Output the [X, Y] coordinate of the center of the cell containing the given text.  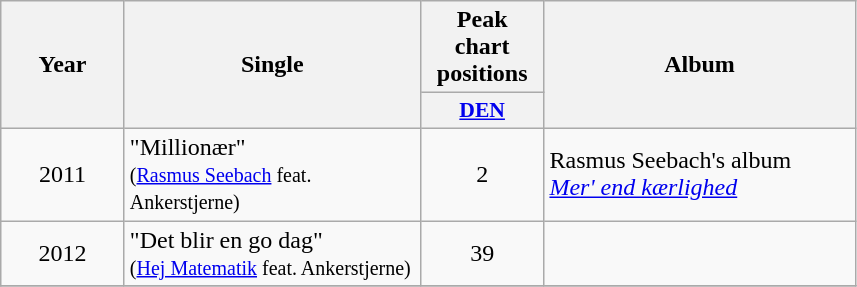
2011 [63, 174]
39 [482, 252]
"Millionær" (Rasmus Seebach feat. Ankerstjerne) [272, 174]
Rasmus Seebach's album Mer' end kærlighed [700, 174]
DEN [482, 111]
Year [63, 65]
Album [700, 65]
2 [482, 174]
"Det blir en go dag" (Hej Matematik feat. Ankerstjerne) [272, 252]
Peak chart positions [482, 47]
2012 [63, 252]
Single [272, 65]
